From the cell containing the given text, extract its center point as (X, Y) coordinate. 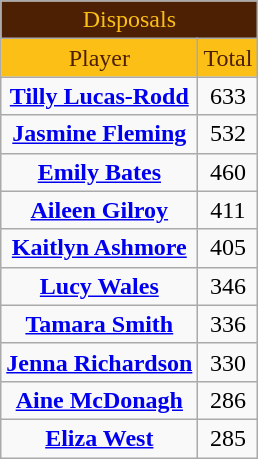
Total (228, 58)
405 (228, 248)
346 (228, 286)
Lucy Wales (100, 286)
Emily Bates (100, 172)
285 (228, 438)
Jasmine Fleming (100, 134)
330 (228, 362)
Tamara Smith (100, 324)
Tilly Lucas-Rodd (100, 96)
Player (100, 58)
336 (228, 324)
286 (228, 400)
460 (228, 172)
Disposals (130, 20)
Aileen Gilroy (100, 210)
Jenna Richardson (100, 362)
Kaitlyn Ashmore (100, 248)
633 (228, 96)
411 (228, 210)
Aine McDonagh (100, 400)
532 (228, 134)
Eliza West (100, 438)
